Provide the (x, y) coordinate of the cell's center where the given text is located.  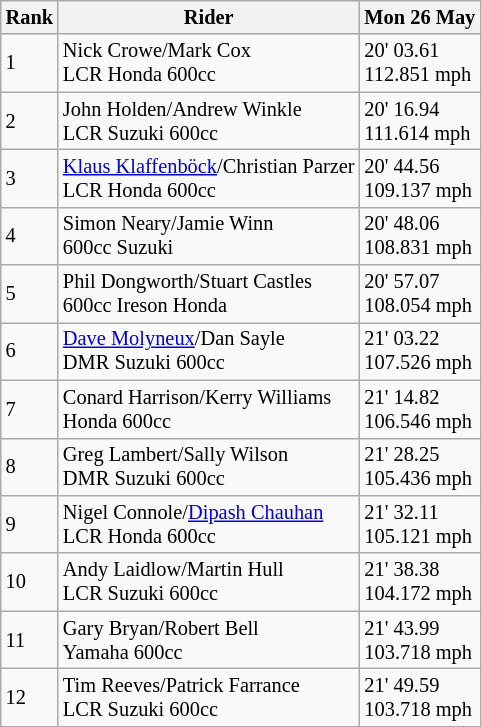
Nick Crowe/Mark Cox LCR Honda 600cc (208, 63)
Dave Molyneux/Dan Sayle DMR Suzuki 600cc (208, 351)
Conard Harrison/Kerry Williams Honda 600cc (208, 409)
3 (30, 178)
9 (30, 524)
6 (30, 351)
Greg Lambert/Sally Wilson DMR Suzuki 600cc (208, 467)
21' 38.38 104.172 mph (420, 582)
21' 49.59 103.718 mph (420, 697)
21' 03.22 107.526 mph (420, 351)
10 (30, 582)
20' 48.06 108.831 mph (420, 236)
5 (30, 294)
21' 32.11 105.121 mph (420, 524)
Tim Reeves/Patrick Farrance LCR Suzuki 600cc (208, 697)
12 (30, 697)
8 (30, 467)
21' 43.99 103.718 mph (420, 640)
Klaus Klaffenböck/Christian Parzer LCR Honda 600cc (208, 178)
Simon Neary/Jamie Winn 600cc Suzuki (208, 236)
Rider (208, 17)
Gary Bryan/Robert Bell Yamaha 600cc (208, 640)
2 (30, 121)
21' 14.82 106.546 mph (420, 409)
20' 44.56 109.137 mph (420, 178)
7 (30, 409)
Mon 26 May (420, 17)
20' 16.94 111.614 mph (420, 121)
21' 28.25 105.436 mph (420, 467)
11 (30, 640)
Phil Dongworth/Stuart Castles 600cc Ireson Honda (208, 294)
Nigel Connole/Dipash Chauhan LCR Honda 600cc (208, 524)
Andy Laidlow/Martin Hull LCR Suzuki 600cc (208, 582)
John Holden/Andrew Winkle LCR Suzuki 600cc (208, 121)
1 (30, 63)
4 (30, 236)
20' 57.07 108.054 mph (420, 294)
Rank (30, 17)
20' 03.61 112.851 mph (420, 63)
